Capture the cell that displays the provided text and extract its (x, y) central coordinate. 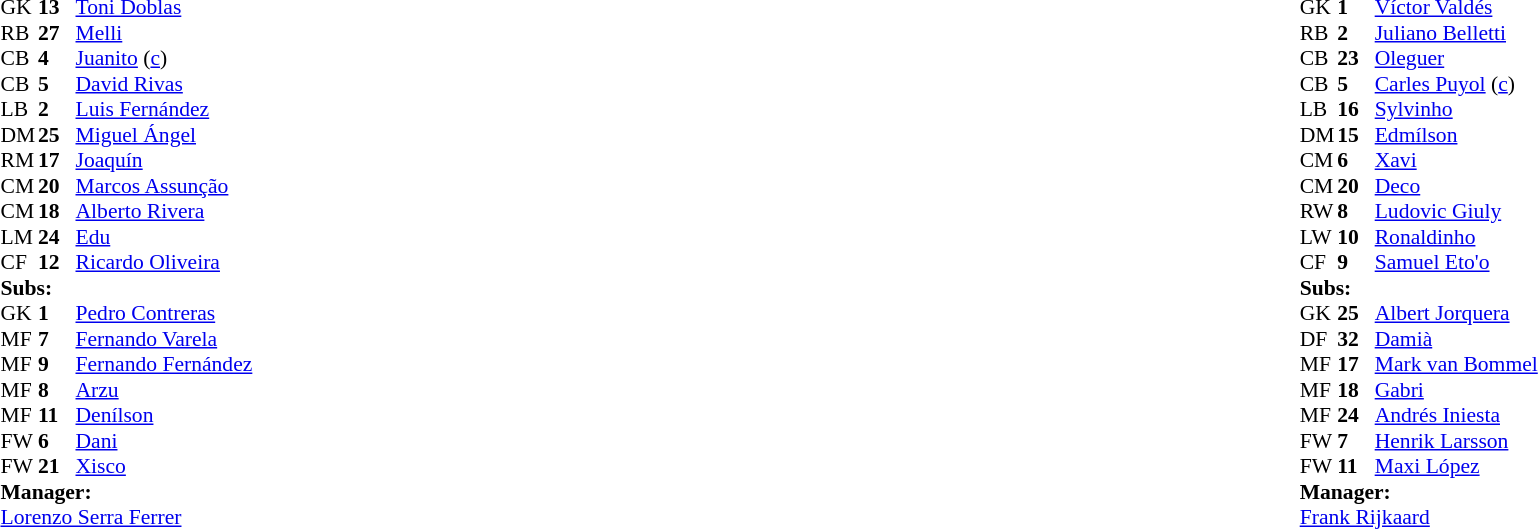
Fernando Varela (164, 339)
Xavi (1456, 161)
Gabri (1456, 390)
Pedro Contreras (164, 313)
Andrés Iniesta (1456, 415)
Dani (164, 441)
LM (19, 237)
10 (1356, 237)
Alberto Rivera (164, 211)
Ludovic Giuly (1456, 211)
Joaquín (164, 161)
LW (1319, 237)
RM (19, 161)
Edu (164, 237)
32 (1356, 339)
Xisco (164, 467)
Luis Fernández (164, 109)
Carles Puyol (c) (1456, 84)
David Rivas (164, 84)
23 (1356, 59)
Miguel Ángel (164, 135)
Marcos Assunção (164, 186)
4 (57, 59)
Samuel Eto'o (1456, 263)
Edmílson (1456, 135)
Damià (1456, 339)
Maxi López (1456, 467)
21 (57, 467)
Melli (164, 33)
Denílson (164, 415)
DF (1319, 339)
1 (57, 313)
Fernando Fernández (164, 365)
Deco (1456, 186)
Oleguer (1456, 59)
Ronaldinho (1456, 237)
Albert Jorquera (1456, 313)
16 (1356, 109)
15 (1356, 135)
Juanito (c) (164, 59)
Sylvinho (1456, 109)
Juliano Belletti (1456, 33)
RW (1319, 211)
12 (57, 263)
Ricardo Oliveira (164, 263)
Mark van Bommel (1456, 365)
Henrik Larsson (1456, 441)
Arzu (164, 390)
27 (57, 33)
